Capture the cell that displays the provided text and extract its [X, Y] central coordinate. 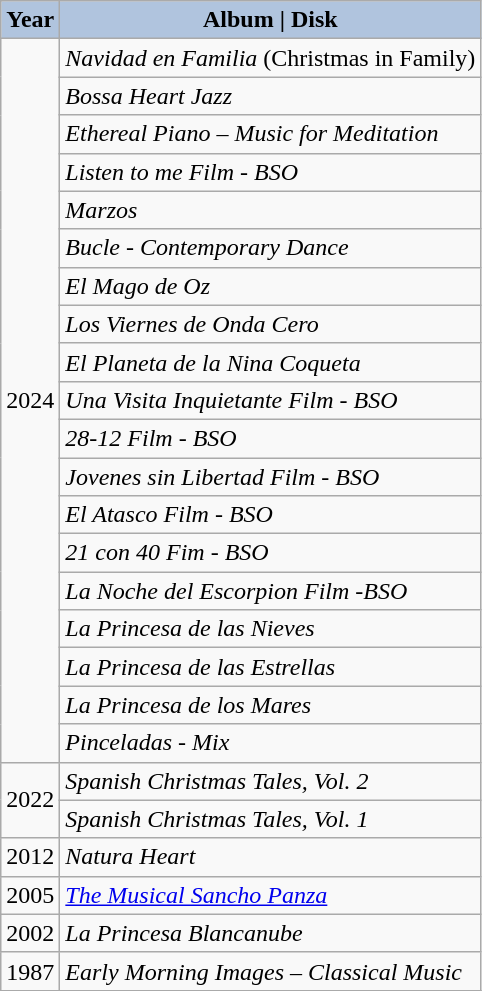
28-12 Film - BSO [270, 438]
Bossa Heart Jazz [270, 96]
La Princesa de las Nieves [270, 629]
Spanish Christmas Tales, Vol. 1 [270, 819]
2005 [30, 895]
Los Viernes de Onda Cero [270, 324]
Album | Disk [270, 20]
El Atasco Film - BSO [270, 515]
2002 [30, 933]
Navidad en Familia (Christmas in Family) [270, 58]
Early Morning Images – Classical Music [270, 971]
2022 [30, 800]
1987 [30, 971]
Spanish Christmas Tales, Vol. 2 [270, 781]
Year [30, 20]
Listen to me Film - BSO [270, 172]
La Princesa Blancanube [270, 933]
La Noche del Escorpion Film -BSO [270, 591]
2012 [30, 857]
Natura Heart [270, 857]
21 con 40 Fim - BSO [270, 553]
Jovenes sin Libertad Film - BSO [270, 477]
Marzos [270, 210]
La Princesa de los Mares [270, 705]
El Mago de Oz [270, 286]
The Musical Sancho Panza [270, 895]
Pinceladas - Mix [270, 743]
Bucle - Contemporary Dance [270, 248]
Una Visita Inquietante Film - BSO [270, 400]
Ethereal Piano – Music for Meditation [270, 134]
2024 [30, 400]
La Princesa de las Estrellas [270, 667]
El Planeta de la Nina Coqueta [270, 362]
